Return (X, Y) of the center of cell containing provided text 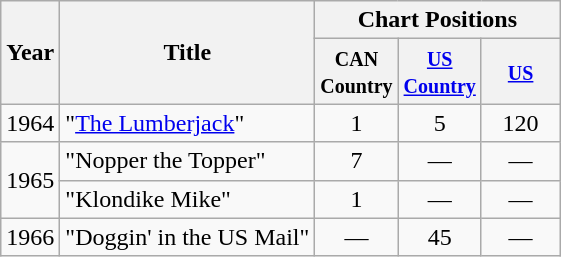
Chart Positions (438, 20)
CAN Country (356, 72)
US (520, 72)
45 (440, 237)
"Klondike Mike" (188, 199)
"Nopper the Topper" (188, 161)
Title (188, 52)
"The Lumberjack" (188, 123)
1966 (30, 237)
US Country (440, 72)
Year (30, 52)
7 (356, 161)
5 (440, 123)
1965 (30, 180)
1964 (30, 123)
120 (520, 123)
"Doggin' in the US Mail" (188, 237)
